From the cell containing the given text, extract its center point as [X, Y] coordinate. 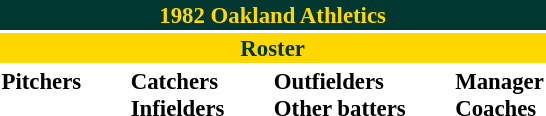
Roster [272, 48]
1982 Oakland Athletics [272, 15]
